Identify which cell holds the provided text, then report its [X, Y] central coordinate. 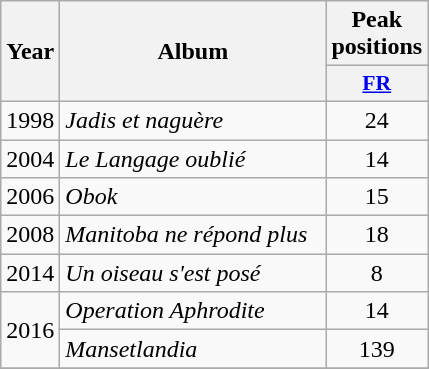
Peak positions [377, 34]
2006 [30, 197]
Jadis et naguère [193, 120]
Un oiseau s'est posé [193, 273]
Obok [193, 197]
Operation Aphrodite [193, 311]
2004 [30, 159]
Year [30, 52]
2016 [30, 330]
1998 [30, 120]
FR [377, 84]
8 [377, 273]
2008 [30, 235]
24 [377, 120]
15 [377, 197]
18 [377, 235]
Manitoba ne répond plus [193, 235]
Le Langage oublié [193, 159]
2014 [30, 273]
Mansetlandia [193, 349]
Album [193, 52]
139 [377, 349]
